Identify which cell holds the provided text, then report its (X, Y) central coordinate. 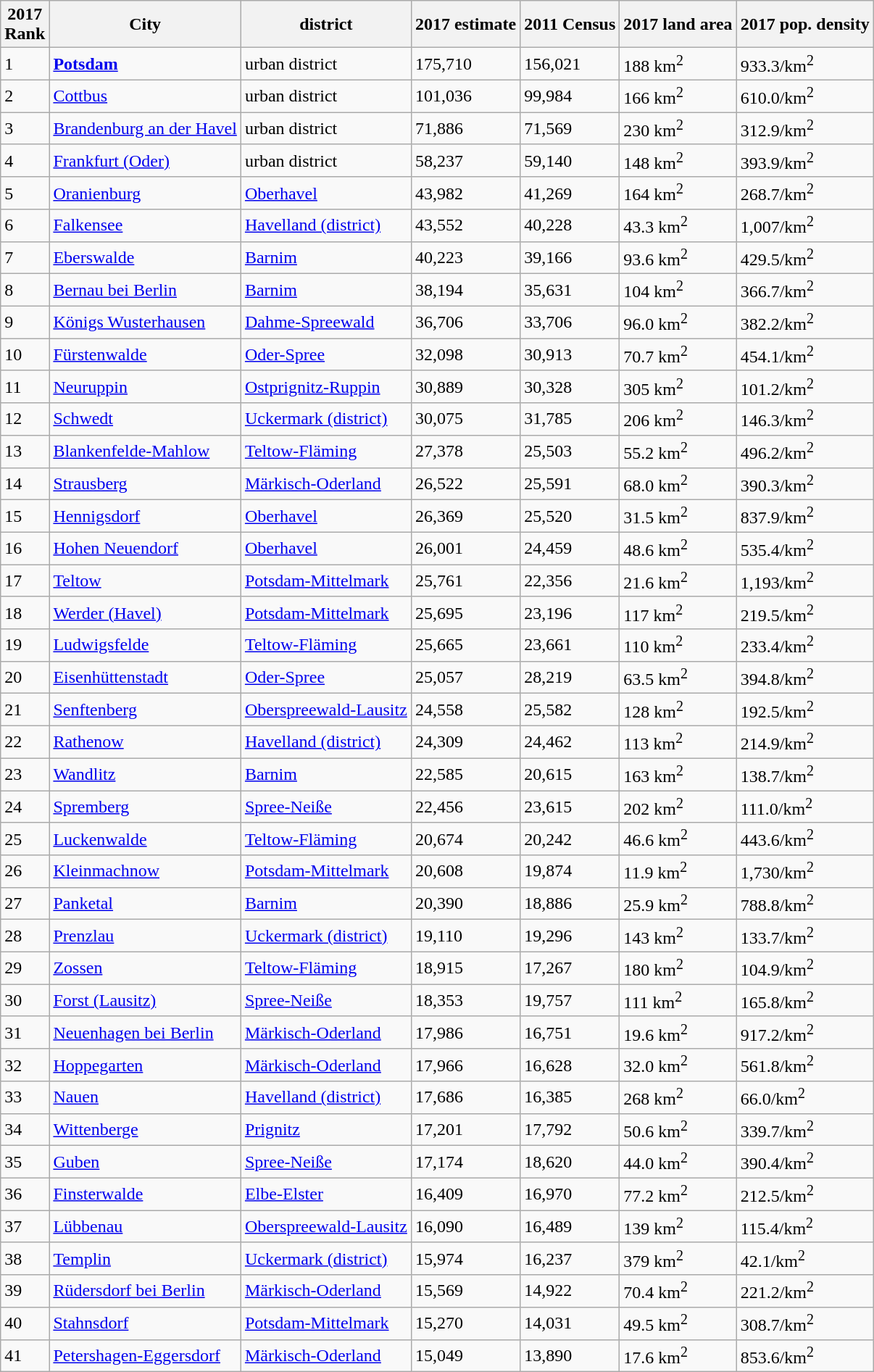
Zossen (145, 968)
31,785 (570, 419)
128 km2 (678, 710)
19.6 km2 (678, 1032)
20,674 (465, 839)
25 (25, 839)
214.9/km2 (804, 742)
104 km2 (678, 290)
24,558 (465, 710)
Wittenberge (145, 1129)
42.1/km2 (804, 1258)
111 km2 (678, 1000)
268 km2 (678, 1097)
36,706 (465, 322)
26,001 (465, 548)
2011 Census (570, 25)
43,552 (465, 226)
31 (25, 1032)
22 (25, 742)
93.6 km2 (678, 258)
37 (25, 1226)
Finsterwalde (145, 1194)
366.7/km2 (804, 290)
14 (25, 484)
Schwedt (145, 419)
20,608 (465, 871)
25,761 (465, 581)
2 (25, 96)
1,007/km2 (804, 226)
23,661 (570, 645)
163 km2 (678, 774)
21 (25, 710)
Ludwigsfelde (145, 645)
268.7/km2 (804, 193)
17,686 (465, 1097)
2017Rank (25, 25)
19,874 (570, 871)
Elbe-Elster (326, 1194)
25,520 (570, 516)
164 km2 (678, 193)
535.4/km2 (804, 548)
13 (25, 451)
16,090 (465, 1226)
25,582 (570, 710)
39,166 (570, 258)
16,237 (570, 1258)
68.0 km2 (678, 484)
496.2/km2 (804, 451)
26,522 (465, 484)
16,751 (570, 1032)
Wandlitz (145, 774)
19,757 (570, 1000)
17,986 (465, 1032)
25,057 (465, 677)
30,889 (465, 387)
165.8/km2 (804, 1000)
Potsdam (145, 64)
30,328 (570, 387)
Stahnsdorf (145, 1323)
50.6 km2 (678, 1129)
16 (25, 548)
70.4 km2 (678, 1292)
212.5/km2 (804, 1194)
12 (25, 419)
133.7/km2 (804, 936)
40,223 (465, 258)
17,966 (465, 1065)
382.2/km2 (804, 322)
610.0/km2 (804, 96)
20 (25, 677)
18 (25, 613)
148 km2 (678, 161)
20,390 (465, 903)
96.0 km2 (678, 322)
31.5 km2 (678, 516)
14,031 (570, 1323)
233.4/km2 (804, 645)
393.9/km2 (804, 161)
17,201 (465, 1129)
41 (25, 1355)
Senftenberg (145, 710)
308.7/km2 (804, 1323)
43.3 km2 (678, 226)
15 (25, 516)
29 (25, 968)
36 (25, 1194)
Werder (Havel) (145, 613)
25,665 (465, 645)
59,140 (570, 161)
175,710 (465, 64)
11 (25, 387)
20,615 (570, 774)
Forst (Lausitz) (145, 1000)
16,628 (570, 1065)
111.0/km2 (804, 807)
Neuruppin (145, 387)
Rathenow (145, 742)
2017 pop. density (804, 25)
8 (25, 290)
38,194 (465, 290)
27,378 (465, 451)
22,585 (465, 774)
Lübbenau (145, 1226)
454.1/km2 (804, 355)
26,369 (465, 516)
110 km2 (678, 645)
Blankenfelde-Mahlow (145, 451)
19,110 (465, 936)
Guben (145, 1163)
Prignitz (326, 1129)
Neuenhagen bei Berlin (145, 1032)
Ostprignitz-Ruppin (326, 387)
City (145, 25)
Dahme-Spreewald (326, 322)
24,309 (465, 742)
16,385 (570, 1097)
Nauen (145, 1097)
Spremberg (145, 807)
180 km2 (678, 968)
837.9/km2 (804, 516)
101.2/km2 (804, 387)
Rüdersdorf bei Berlin (145, 1292)
33 (25, 1097)
Königs Wusterhausen (145, 322)
32,098 (465, 355)
219.5/km2 (804, 613)
Eisenhüttenstadt (145, 677)
18,886 (570, 903)
41,269 (570, 193)
1,730/km2 (804, 871)
Templin (145, 1258)
16,409 (465, 1194)
17,174 (465, 1163)
166 km2 (678, 96)
55.2 km2 (678, 451)
19 (25, 645)
Luckenwalde (145, 839)
390.3/km2 (804, 484)
221.2/km2 (804, 1292)
25.9 km2 (678, 903)
24 (25, 807)
1,193/km2 (804, 581)
58,237 (465, 161)
30,075 (465, 419)
24,462 (570, 742)
Strausberg (145, 484)
35,631 (570, 290)
138.7/km2 (804, 774)
24,459 (570, 548)
21.6 km2 (678, 581)
7 (25, 258)
Hennigsdorf (145, 516)
379 km2 (678, 1258)
Kleinmachnow (145, 871)
Bernau bei Berlin (145, 290)
18,620 (570, 1163)
49.5 km2 (678, 1323)
35 (25, 1163)
15,974 (465, 1258)
16,489 (570, 1226)
788.8/km2 (804, 903)
39 (25, 1292)
Frankfurt (Oder) (145, 161)
71,886 (465, 129)
Prenzlau (145, 936)
5 (25, 193)
14,922 (570, 1292)
46.6 km2 (678, 839)
22,456 (465, 807)
77.2 km2 (678, 1194)
23,615 (570, 807)
70.7 km2 (678, 355)
Hoppegarten (145, 1065)
Fürstenwalde (145, 355)
district (326, 25)
2017 land area (678, 25)
40,228 (570, 226)
3 (25, 129)
Brandenburg an der Havel (145, 129)
443.6/km2 (804, 839)
Cottbus (145, 96)
18,353 (465, 1000)
43,982 (465, 193)
101,036 (465, 96)
13,890 (570, 1355)
202 km2 (678, 807)
1 (25, 64)
15,569 (465, 1292)
99,984 (570, 96)
34 (25, 1129)
17.6 km2 (678, 1355)
66.0/km2 (804, 1097)
Panketal (145, 903)
22,356 (570, 581)
26 (25, 871)
10 (25, 355)
917.2/km2 (804, 1032)
15,270 (465, 1323)
312.9/km2 (804, 129)
305 km2 (678, 387)
Hohen Neuendorf (145, 548)
20,242 (570, 839)
17,267 (570, 968)
390.4/km2 (804, 1163)
561.8/km2 (804, 1065)
63.5 km2 (678, 677)
115.4/km2 (804, 1226)
Eberswalde (145, 258)
19,296 (570, 936)
28 (25, 936)
113 km2 (678, 742)
48.6 km2 (678, 548)
2017 estimate (465, 25)
17,792 (570, 1129)
Oranienburg (145, 193)
Teltow (145, 581)
230 km2 (678, 129)
139 km2 (678, 1226)
40 (25, 1323)
Petershagen-Eggersdorf (145, 1355)
30 (25, 1000)
33,706 (570, 322)
192.5/km2 (804, 710)
146.3/km2 (804, 419)
71,569 (570, 129)
117 km2 (678, 613)
32.0 km2 (678, 1065)
23,196 (570, 613)
25,695 (465, 613)
Falkensee (145, 226)
23 (25, 774)
394.8/km2 (804, 677)
38 (25, 1258)
4 (25, 161)
32 (25, 1065)
104.9/km2 (804, 968)
9 (25, 322)
15,049 (465, 1355)
188 km2 (678, 64)
339.7/km2 (804, 1129)
30,913 (570, 355)
44.0 km2 (678, 1163)
18,915 (465, 968)
11.9 km2 (678, 871)
17 (25, 581)
6 (25, 226)
16,970 (570, 1194)
429.5/km2 (804, 258)
156,021 (570, 64)
25,503 (570, 451)
206 km2 (678, 419)
27 (25, 903)
143 km2 (678, 936)
853.6/km2 (804, 1355)
28,219 (570, 677)
25,591 (570, 484)
933.3/km2 (804, 64)
